Pinpoint the cell where the given text exists, returning its [X, Y] midpoint coordinate. 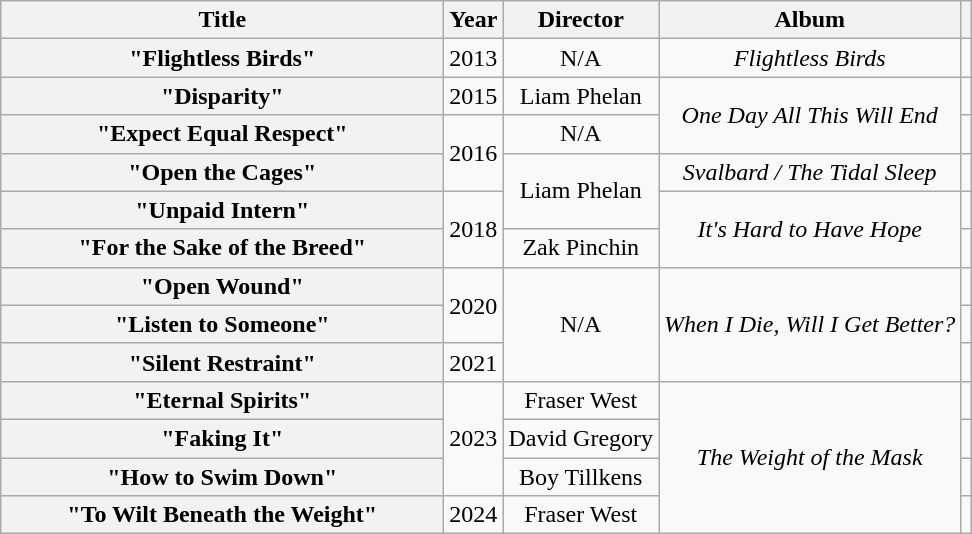
"Open the Cages" [222, 172]
2016 [474, 153]
"How to Swim Down" [222, 477]
One Day All This Will End [810, 115]
Director [581, 20]
"For the Sake of the Breed" [222, 248]
When I Die, Will I Get Better? [810, 324]
Zak Pinchin [581, 248]
Album [810, 20]
Title [222, 20]
"Expect Equal Respect" [222, 134]
"Unpaid Intern" [222, 210]
2018 [474, 229]
2013 [474, 58]
"Eternal Spirits" [222, 400]
The Weight of the Mask [810, 457]
2024 [474, 515]
It's Hard to Have Hope [810, 229]
2023 [474, 438]
Flightless Birds [810, 58]
Year [474, 20]
"Flightless Birds" [222, 58]
"Listen to Someone" [222, 324]
"Disparity" [222, 96]
Svalbard / The Tidal Sleep [810, 172]
2021 [474, 362]
David Gregory [581, 438]
"Open Wound" [222, 286]
2015 [474, 96]
"To Wilt Beneath the Weight" [222, 515]
"Faking It" [222, 438]
Boy Tillkens [581, 477]
2020 [474, 305]
"Silent Restraint" [222, 362]
